Extract the [x, y] coordinate from the center of the cell holding the provided text.  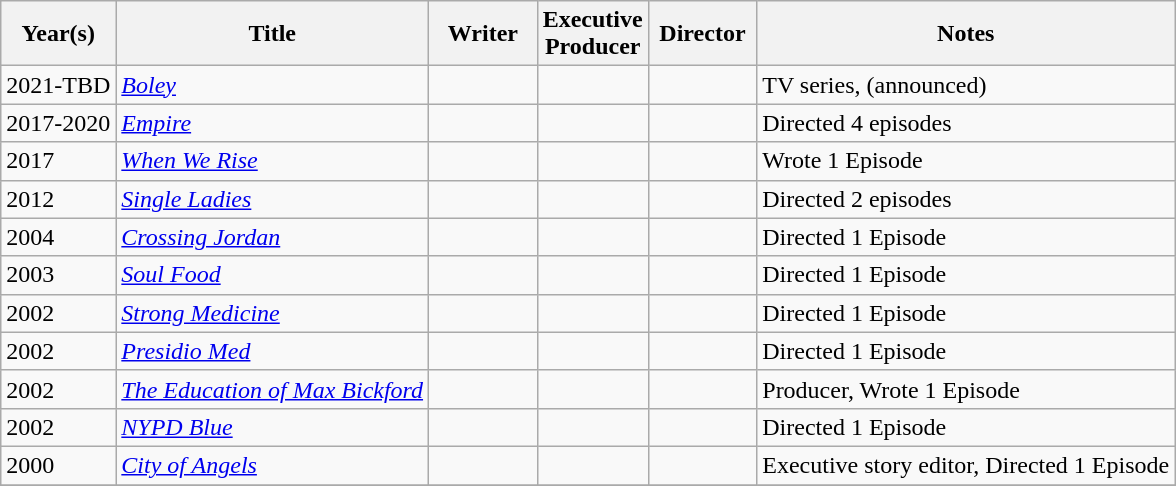
2004 [58, 237]
Year(s) [58, 34]
City of Angels [272, 465]
Producer, Wrote 1 Episode [966, 389]
Directed 2 episodes [966, 199]
2021-TBD [58, 85]
2000 [58, 465]
Soul Food [272, 275]
Director [702, 34]
Title [272, 34]
The Education of Max Bickford [272, 389]
Writer [484, 34]
Directed 4 episodes [966, 123]
2003 [58, 275]
Strong Medicine [272, 313]
Notes [966, 34]
When We Rise [272, 161]
2012 [58, 199]
Empire [272, 123]
Crossing Jordan [272, 237]
Executive story editor, Directed 1 Episode [966, 465]
2017 [58, 161]
NYPD Blue [272, 427]
TV series, (announced) [966, 85]
Single Ladies [272, 199]
Boley [272, 85]
Wrote 1 Episode [966, 161]
2017-2020 [58, 123]
ExecutiveProducer [592, 34]
Presidio Med [272, 351]
